Scan for the cell matching the given text and deliver its [x, y] coordinate at center. 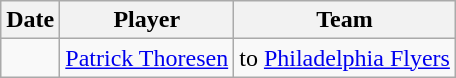
Date [30, 20]
to Philadelphia Flyers [345, 58]
Player [147, 20]
Team [345, 20]
Patrick Thoresen [147, 58]
